Find where the given text appears and provide that cell's center as [X, Y] coordinate. 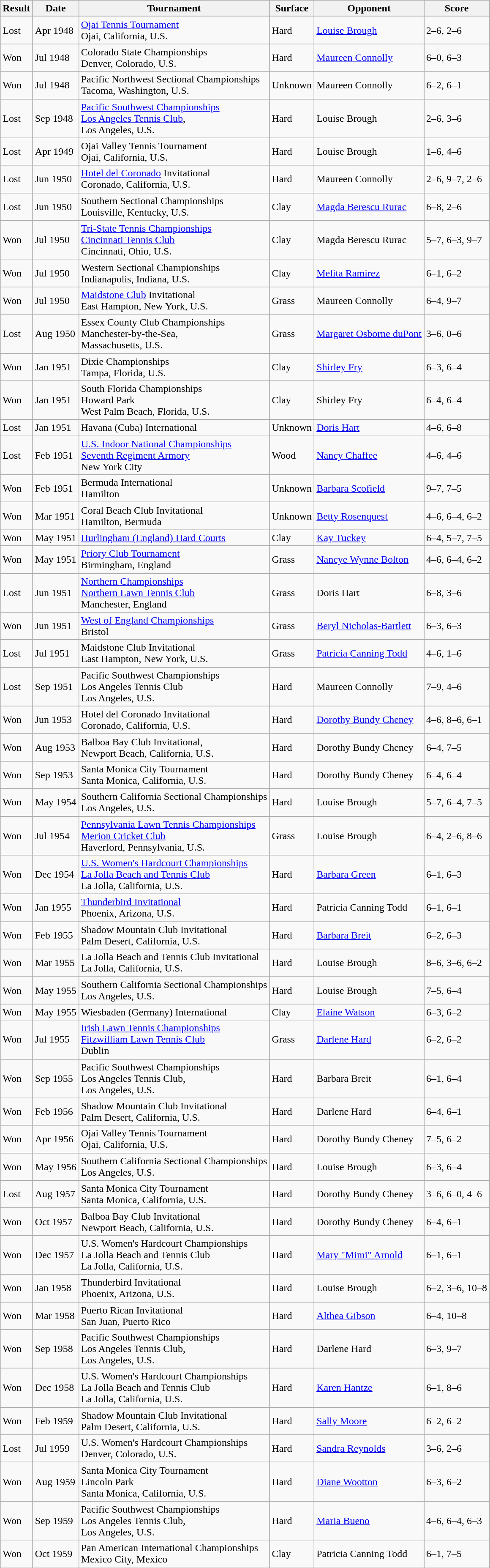
4–6, 1–6 [457, 654]
6–2, 6–1 [457, 85]
Elaine Watson [369, 1012]
6–4, 5–7, 7–5 [457, 538]
Barbara Scofield [369, 489]
Althea Gibson [369, 1316]
Beryl Nicholas-Bartlett [369, 626]
Apr 1948 [56, 30]
Mar 1955 [56, 963]
Ojai Tennis TournamentOjai, California, U.S. [174, 30]
Nancye Wynne Bolton [369, 560]
Tri-State Tennis ChampionshipsCincinnati Tennis ClubCincinnati, Ohio, U.S. [174, 240]
6–2, 3–6, 10–8 [457, 1288]
Jun 1953 [56, 720]
5–7, 6–3, 9–7 [457, 240]
6–1, 6–4 [457, 1078]
Sep 1955 [56, 1078]
7–9, 4–6 [457, 687]
Pacific Southwest ChampionshipsLos Angeles Tennis ClubLos Angeles, U.S. [174, 687]
Oct 1957 [56, 1222]
Priory Club TournamentBirmingham, England [174, 560]
Mar 1958 [56, 1316]
Jul 1955 [56, 1040]
6–1, 6–2 [457, 273]
Mary "Mimi" Arnold [369, 1255]
Date [56, 8]
Sandra Reynolds [369, 1448]
Colorado State ChampionshipsDenver, Colorado, U.S. [174, 57]
Melita Ramírez [369, 273]
7–5, 6–2 [457, 1139]
Aug 1950 [56, 334]
Dec 1958 [56, 1388]
6–8, 3–6 [457, 593]
6–2, 6–3 [457, 935]
Feb 1956 [56, 1112]
Wood [292, 455]
6–1, 6–3 [457, 875]
6–4, 9–7 [457, 300]
Sep 1958 [56, 1349]
Apr 1949 [56, 151]
7–5, 6–4 [457, 990]
2–6, 3–6 [457, 118]
Diane Wootton [369, 1482]
Aug 1953 [56, 747]
Sep 1948 [56, 118]
Puerto Rican InvitationalSan Juan, Puerto Rico [174, 1316]
6–8, 2–6 [457, 206]
6–1, 8–6 [457, 1388]
6–3, 6–3 [457, 626]
Southern Sectional ChampionshipsLouisville, Kentucky, U.S. [174, 206]
May 1954 [56, 802]
6–4, 7–5 [457, 747]
Sally Moore [369, 1421]
1–6, 4–6 [457, 151]
Essex County Club ChampionshipsManchester-by-the-Sea,Massachusetts, U.S. [174, 334]
Sep 1953 [56, 774]
South Florida ChampionshipsHoward ParkWest Palm Beach, Florida, U.S. [174, 400]
Jul 1954 [56, 835]
Sep 1951 [56, 687]
8–6, 3–6, 6–2 [457, 963]
Irish Lawn Tennis ChampionshipsFitzwilliam Lawn Tennis ClubDublin [174, 1040]
Pennsylvania Lawn Tennis ChampionshipsMerion Cricket ClubHaverford, Pennsylvania, U.S. [174, 835]
Opponent [369, 8]
Balboa Bay Club Invitational,Newport Beach, California, U.S. [174, 747]
Sep 1959 [56, 1521]
5–7, 6–4, 7–5 [457, 802]
2–6, 2–6 [457, 30]
Pacific Northwest Sectional ChampionshipsTacoma, Washington, U.S. [174, 85]
Betty Rosenquest [369, 516]
Oct 1959 [56, 1554]
Apr 1956 [56, 1139]
Jul 1951 [56, 654]
Feb 1959 [56, 1421]
6–0, 6–3 [457, 57]
Balboa Bay Club InvitationalNewport Beach, California, U.S. [174, 1222]
U.S. Women's Hardcourt ChampionshipsDenver, Colorado, U.S. [174, 1448]
Kay Tuckey [369, 538]
Aug 1959 [56, 1482]
Havana (Cuba) International [174, 428]
U.S. Indoor National ChampionshipsSeventh Regiment ArmoryNew York City [174, 455]
Pan American International ChampionshipsMexico City, Mexico [174, 1554]
Santa Monica City TournamentLincoln ParkSanta Monica, California, U.S. [174, 1482]
Hurlingham (England) Hard Courts [174, 538]
Jan 1958 [56, 1288]
Score [457, 8]
Coral Beach Club InvitationalHamilton, Bermuda [174, 516]
Western Sectional ChampionshipsIndianapolis, Indiana, U.S. [174, 273]
West of England ChampionshipsBristol [174, 626]
Surface [292, 8]
Dec 1954 [56, 875]
4–6, 8–6, 6–1 [457, 720]
4–6, 6–4, 6–3 [457, 1521]
Aug 1957 [56, 1194]
3–6, 0–6 [457, 334]
4–6, 6–8 [457, 428]
Northern ChampionshipsNorthern Lawn Tennis ClubManchester, England [174, 593]
Margaret Osborne duPont [369, 334]
Tournament [174, 8]
6–1, 7–5 [457, 1554]
Maria Bueno [369, 1521]
Karen Hantze [369, 1388]
Result [16, 8]
3–6, 6–0, 4–6 [457, 1194]
9–7, 7–5 [457, 489]
Mar 1951 [56, 516]
2–6, 9–7, 2–6 [457, 179]
3–6, 2–6 [457, 1448]
Feb 1955 [56, 935]
May 1956 [56, 1167]
Bermuda InternationalHamilton [174, 489]
Jul 1959 [56, 1448]
6–3, 9–7 [457, 1349]
4–6, 4–6 [457, 455]
Wiesbaden (Germany) International [174, 1012]
Barbara Green [369, 875]
La Jolla Beach and Tennis Club InvitationalLa Jolla, California, U.S. [174, 963]
6–4, 2–6, 8–6 [457, 835]
Jan 1955 [56, 908]
Dixie ChampionshipsTampa, Florida, U.S. [174, 367]
Nancy Chaffee [369, 455]
Dec 1957 [56, 1255]
6–4, 10–8 [457, 1316]
